For the text-containing cell, return its midpoint in (x, y) coordinate format. 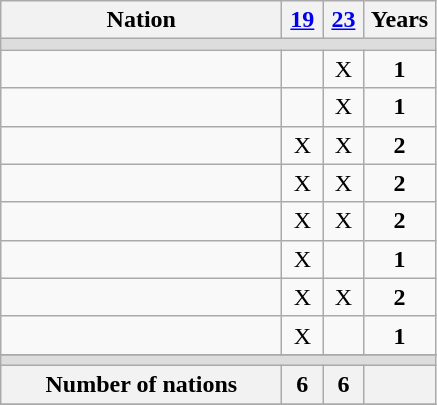
23 (344, 20)
19 (302, 20)
Number of nations (142, 384)
Nation (142, 20)
Years (400, 20)
